Return (X, Y) of the center of cell containing provided text 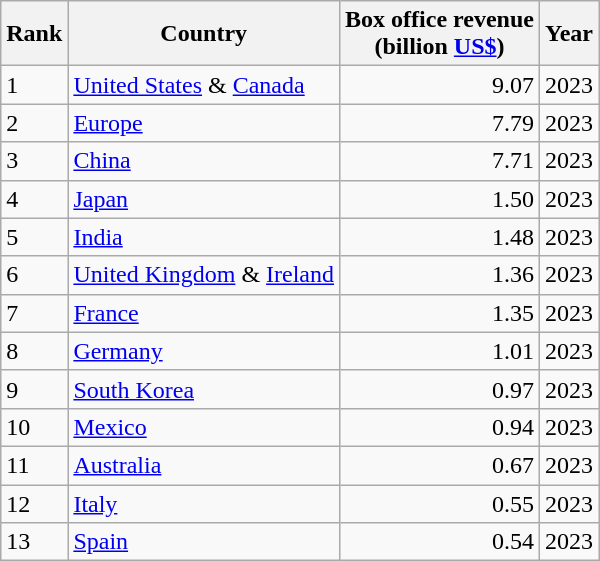
9.07 (440, 85)
Box office revenue(billion US$) (440, 34)
0.67 (440, 465)
1.36 (440, 275)
Mexico (204, 427)
France (204, 313)
2 (34, 123)
Australia (204, 465)
0.97 (440, 389)
8 (34, 351)
Italy (204, 503)
Country (204, 34)
6 (34, 275)
7.71 (440, 161)
Germany (204, 351)
7.79 (440, 123)
1.01 (440, 351)
4 (34, 199)
Year (568, 34)
11 (34, 465)
1.50 (440, 199)
1 (34, 85)
13 (34, 542)
Europe (204, 123)
3 (34, 161)
7 (34, 313)
1.35 (440, 313)
India (204, 237)
China (204, 161)
5 (34, 237)
United States & Canada (204, 85)
0.94 (440, 427)
0.55 (440, 503)
United Kingdom & Ireland (204, 275)
12 (34, 503)
Japan (204, 199)
9 (34, 389)
0.54 (440, 542)
Spain (204, 542)
Rank (34, 34)
10 (34, 427)
South Korea (204, 389)
1.48 (440, 237)
